Pinpoint the cell where the given text exists, returning its [X, Y] midpoint coordinate. 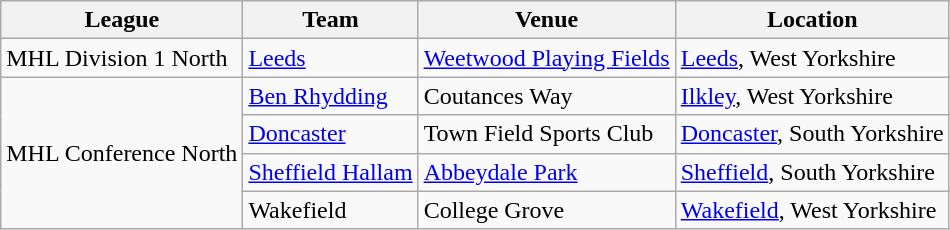
Leeds, West Yorkshire [812, 58]
College Grove [546, 210]
Doncaster, South Yorkshire [812, 134]
Wakefield [330, 210]
Ben Rhydding [330, 96]
Team [330, 20]
Coutances Way [546, 96]
Sheffield, South Yorkshire [812, 172]
Wakefield, West Yorkshire [812, 210]
Sheffield Hallam [330, 172]
Town Field Sports Club [546, 134]
Weetwood Playing Fields [546, 58]
Location [812, 20]
Venue [546, 20]
Ilkley, West Yorkshire [812, 96]
MHL Division 1 North [122, 58]
Abbeydale Park [546, 172]
Doncaster [330, 134]
Leeds [330, 58]
MHL Conference North [122, 153]
League [122, 20]
